For the text-containing cell, return its midpoint in (x, y) coordinate format. 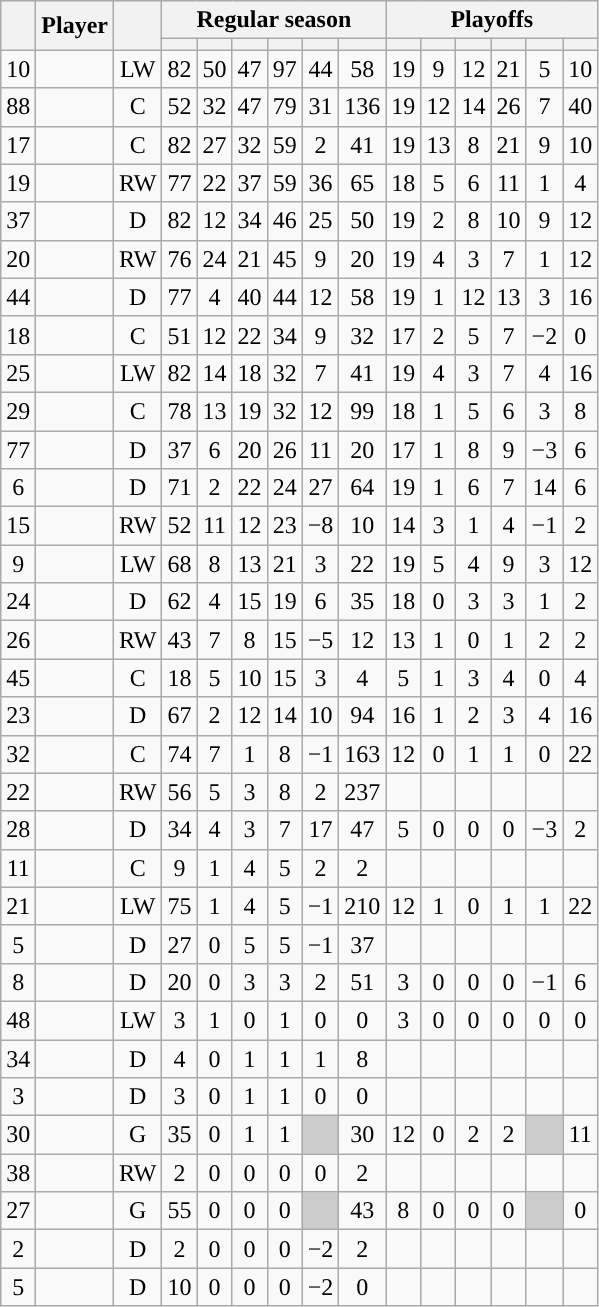
94 (362, 716)
31 (320, 107)
99 (362, 411)
75 (180, 906)
56 (180, 792)
36 (320, 183)
210 (362, 906)
71 (180, 488)
Regular season (274, 20)
136 (362, 107)
237 (362, 792)
67 (180, 716)
76 (180, 259)
74 (180, 754)
29 (18, 411)
65 (362, 183)
38 (18, 1173)
68 (180, 564)
78 (180, 411)
55 (180, 1211)
97 (284, 69)
88 (18, 107)
−8 (320, 526)
62 (180, 602)
46 (284, 221)
163 (362, 754)
−5 (320, 640)
79 (284, 107)
28 (18, 830)
48 (18, 1020)
Player (75, 26)
64 (362, 488)
Playoffs (492, 20)
